Determine the (X, Y) coordinate at the center of the cell enclosing the given text.  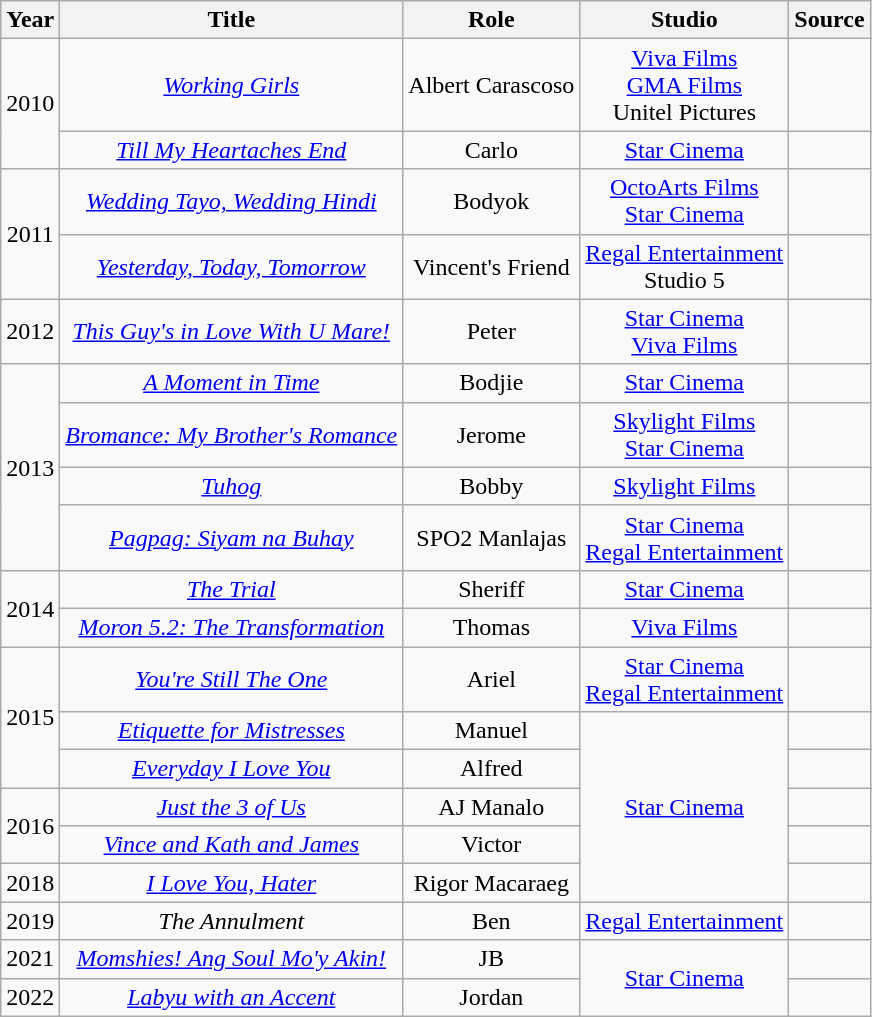
Jerome (492, 434)
Wedding Tayo, Wedding Hindi (232, 202)
Etiquette for Mistresses (232, 731)
Title (232, 20)
Regal Entertainment (684, 921)
SPO2 Manlajas (492, 538)
Yesterday, Today, Tomorrow (232, 266)
A Moment in Time (232, 383)
Bobby (492, 486)
Viva Films (684, 627)
Momshies! Ang Soul Mo'y Akin! (232, 959)
2019 (30, 921)
Viva FilmsGMA FilmsUnitel Pictures (684, 85)
Just the 3 of Us (232, 807)
Star Cinema Regal Entertainment (684, 678)
Studio (684, 20)
Pagpag: Siyam na Buhay (232, 538)
Bodyok (492, 202)
Manuel (492, 731)
AJ Manalo (492, 807)
Albert Carascoso (492, 85)
Sheriff (492, 589)
2011 (30, 234)
Everyday I Love You (232, 769)
The Annulment (232, 921)
Skylight FilmsStar Cinema (684, 434)
Regal EntertainmentStudio 5 (684, 266)
2021 (30, 959)
Thomas (492, 627)
Rigor Macaraeg (492, 883)
Bodjie (492, 383)
Tuhog (232, 486)
2014 (30, 608)
Ben (492, 921)
Star CinemaViva Films (684, 332)
2013 (30, 467)
Alfred (492, 769)
Bromance: My Brother's Romance (232, 434)
2018 (30, 883)
Moron 5.2: The Transformation (232, 627)
I Love You, Hater (232, 883)
2016 (30, 826)
Year (30, 20)
2012 (30, 332)
Labyu with an Accent (232, 997)
2015 (30, 716)
OctoArts FilmsStar Cinema (684, 202)
Role (492, 20)
Carlo (492, 150)
You're Still The One (232, 678)
JB (492, 959)
Ariel (492, 678)
Victor (492, 845)
Till My Heartaches End (232, 150)
The Trial (232, 589)
This Guy's in Love With U Mare! (232, 332)
Skylight Films (684, 486)
2010 (30, 104)
Vince and Kath and James (232, 845)
Star CinemaRegal Entertainment (684, 538)
Jordan (492, 997)
Vincent's Friend (492, 266)
Working Girls (232, 85)
Peter (492, 332)
Source (830, 20)
2022 (30, 997)
